Capture the cell that displays the provided text and extract its [x, y] central coordinate. 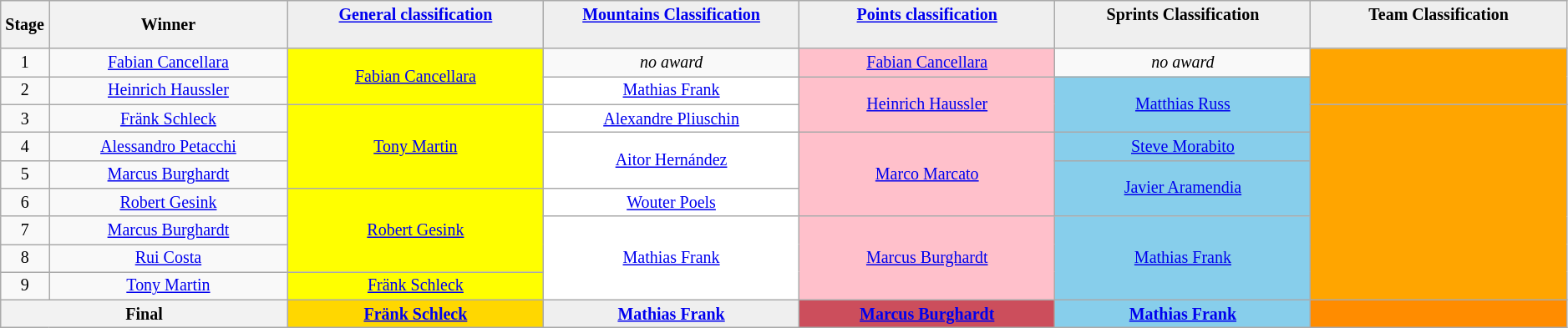
Sprints Classification [1183, 25]
1 [25, 63]
Final [145, 314]
Points classification [927, 25]
Aitor Hernández [671, 160]
Javier Aramendia [1183, 189]
Alexandre Pliuschin [671, 119]
8 [25, 259]
Team Classification [1439, 25]
Wouter Poels [671, 202]
7 [25, 230]
Winner [169, 25]
Mountains Classification [671, 25]
Marco Marcato [927, 174]
6 [25, 202]
9 [25, 285]
2 [25, 90]
4 [25, 147]
Steve Morabito [1183, 147]
Matthias Russ [1183, 105]
Stage [25, 25]
5 [25, 174]
3 [25, 119]
General classification [415, 25]
Alessandro Petacchi [169, 147]
Rui Costa [169, 259]
